Identify which cell holds the provided text, then report its (X, Y) central coordinate. 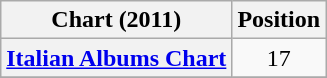
17 (279, 58)
Italian Albums Chart (116, 58)
Position (279, 20)
Chart (2011) (116, 20)
